Output the (X, Y) coordinate of the center of the cell containing the given text.  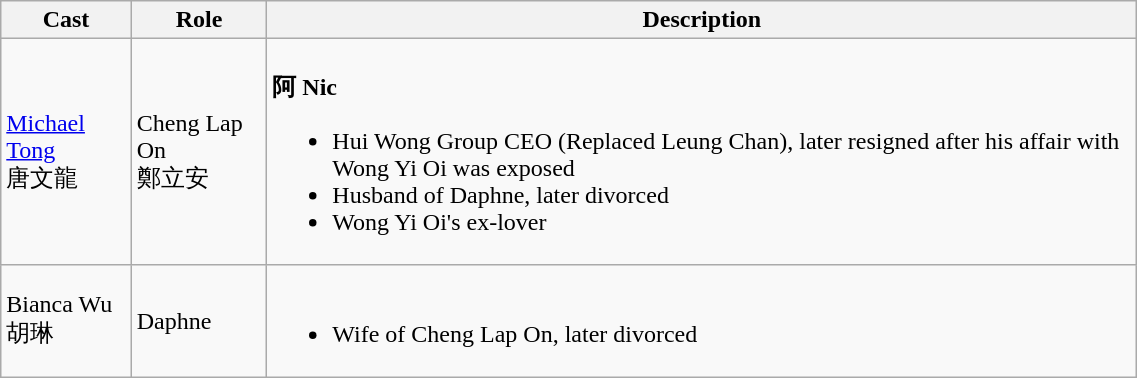
Cheng Lap On 鄭立安 (199, 152)
Wife of Cheng Lap On, later divorced (702, 320)
Description (702, 20)
Role (199, 20)
Michael Tong 唐文龍 (66, 152)
Cast (66, 20)
Bianca Wu 胡琳 (66, 320)
Daphne (199, 320)
